Determine the [X, Y] coordinate at the center of the cell enclosing the given text.  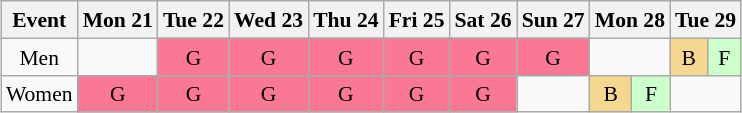
Event [40, 20]
Mon 28 [630, 20]
Wed 23 [268, 20]
Tue 29 [706, 20]
Men [40, 56]
Sun 27 [554, 20]
Tue 22 [194, 20]
Sat 26 [482, 20]
Mon 21 [118, 20]
Women [40, 94]
Fri 25 [417, 20]
Thu 24 [346, 20]
